Scan for the cell matching the given text and deliver its (x, y) coordinate at center. 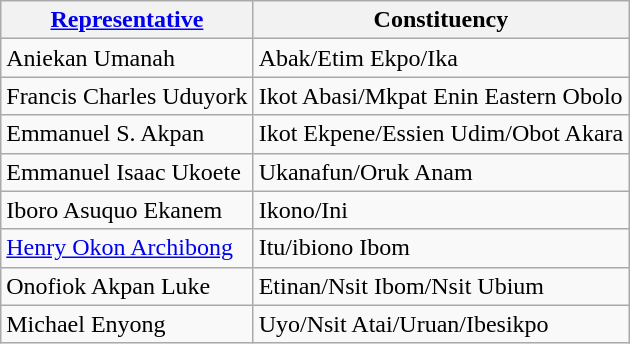
Representative (127, 20)
Ikot Abasi/Mkpat Enin Eastern Obolo (441, 96)
Iboro Asuquo Ekanem (127, 210)
Etinan/Nsit Ibom/Nsit Ubium (441, 286)
Michael Enyong (127, 324)
Itu/ibiono Ibom (441, 248)
Onofiok Akpan Luke (127, 286)
Henry Okon Archibong (127, 248)
Ikono/Ini (441, 210)
Ikot Ekpene/Essien Udim/Obot Akara (441, 134)
Abak/Etim Ekpo/Ika (441, 58)
Constituency (441, 20)
Uyo/Nsit Atai/Uruan/Ibesikpo (441, 324)
Emmanuel Isaac Ukoete (127, 172)
Aniekan Umanah (127, 58)
Emmanuel S. Akpan (127, 134)
Ukanafun/Oruk Anam (441, 172)
Francis Charles Uduyork (127, 96)
